Find where the given text appears and provide that cell's center as (X, Y) coordinate. 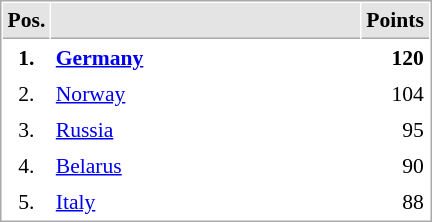
95 (396, 129)
1. (26, 57)
Russia (206, 129)
104 (396, 93)
Belarus (206, 165)
Points (396, 21)
3. (26, 129)
Italy (206, 201)
Germany (206, 57)
Pos. (26, 21)
88 (396, 201)
90 (396, 165)
120 (396, 57)
Norway (206, 93)
2. (26, 93)
5. (26, 201)
4. (26, 165)
